Capture the cell that displays the provided text and extract its [x, y] central coordinate. 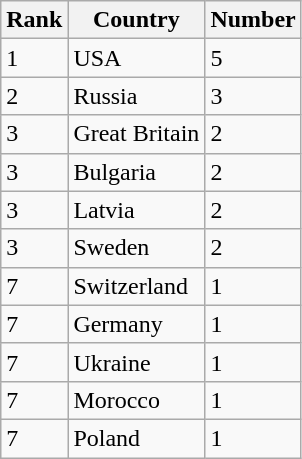
Number [253, 20]
Latvia [136, 210]
Morocco [136, 400]
Ukraine [136, 362]
Poland [136, 438]
Country [136, 20]
Germany [136, 324]
USA [136, 58]
Sweden [136, 248]
Great Britain [136, 134]
5 [253, 58]
Rank [34, 20]
Switzerland [136, 286]
Bulgaria [136, 172]
Russia [136, 96]
